Pinpoint the cell where the given text exists, returning its [X, Y] midpoint coordinate. 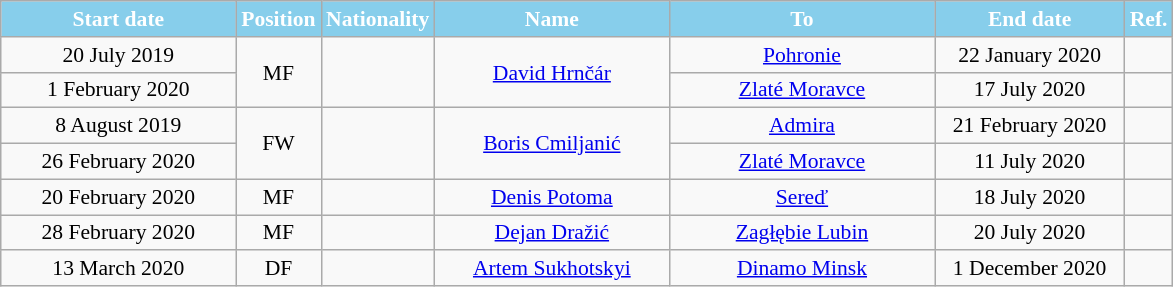
Artem Sukhotskyi [552, 269]
To [802, 19]
Dejan Dražić [552, 233]
Admira [802, 126]
18 July 2020 [1030, 197]
Position [278, 19]
21 February 2020 [1030, 126]
Name [552, 19]
Zagłębie Lubin [802, 233]
20 July 2020 [1030, 233]
1 February 2020 [118, 90]
DF [278, 269]
Pohronie [802, 55]
Sereď [802, 197]
11 July 2020 [1030, 162]
13 March 2020 [118, 269]
22 January 2020 [1030, 55]
28 February 2020 [118, 233]
Nationality [378, 19]
Boris Cmiljanić [552, 144]
Denis Potoma [552, 197]
8 August 2019 [118, 126]
1 December 2020 [1030, 269]
20 July 2019 [118, 55]
20 February 2020 [118, 197]
David Hrnčár [552, 72]
End date [1030, 19]
Ref. [1149, 19]
17 July 2020 [1030, 90]
Dinamo Minsk [802, 269]
Start date [118, 19]
FW [278, 144]
26 February 2020 [118, 162]
